Locate the cell with the specified text and output its (x, y) center coordinate. 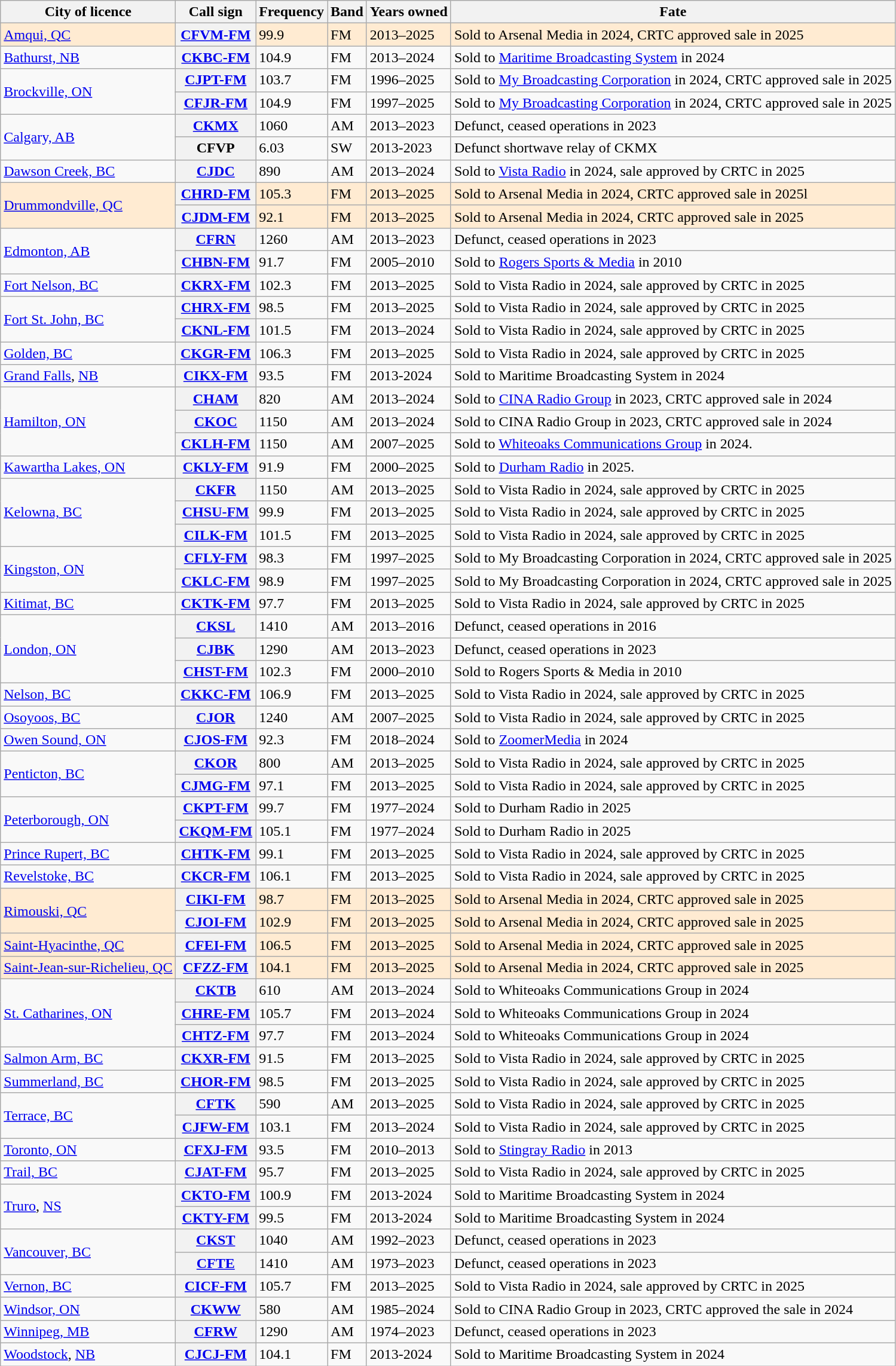
CKXR-FM (216, 1059)
1260 (292, 239)
CFTE (216, 1263)
Winnipeg, MB (88, 1331)
1974–2023 (409, 1331)
2013–2016 (409, 626)
St. Catharines, ON (88, 1013)
Fort St. John, BC (88, 319)
Frequency (292, 12)
Sold to ZoomerMedia in 2024 (673, 740)
CKST (216, 1240)
CHRD-FM (216, 194)
99.7 (292, 808)
Bathurst, NB (88, 57)
1240 (292, 717)
590 (292, 1104)
99.1 (292, 854)
106.9 (292, 695)
1992–2023 (409, 1240)
Grand Falls, NB (88, 376)
Saint-Hyacinthe, QC (88, 945)
CKMX (216, 126)
CKRX-FM (216, 285)
CKKC-FM (216, 695)
CFZZ-FM (216, 967)
Saint-Jean-sur-Richelieu, QC (88, 967)
CKTO-FM (216, 1195)
Drummondville, QC (88, 205)
CJCJ-FM (216, 1354)
City of licence (88, 12)
CFRN (216, 239)
1973–2023 (409, 1263)
CICF-FM (216, 1286)
103.7 (292, 80)
106.5 (292, 945)
Defunct shortwave relay of CKMX (673, 148)
CFVP (216, 148)
CHOR-FM (216, 1081)
Woodstock, NB (88, 1354)
Kelowna, BC (88, 512)
105.3 (292, 194)
890 (292, 171)
98.9 (292, 580)
CKGR-FM (216, 353)
CFTK (216, 1104)
CKQM-FM (216, 831)
Salmon Arm, BC (88, 1059)
CHRE-FM (216, 1013)
CJMG-FM (216, 786)
CIKX-FM (216, 376)
Fort Nelson, BC (88, 285)
CFRW (216, 1331)
2018–2024 (409, 740)
106.1 (292, 876)
Osoyoos, BC (88, 717)
CHTK-FM (216, 854)
CKWW (216, 1309)
Sold to Whiteoaks Communications Group in 2024. (673, 444)
CILK-FM (216, 535)
Kawartha Lakes, ON (88, 467)
Defunct, ceased operations in 2016 (673, 626)
Kitimat, BC (88, 603)
London, ON (88, 649)
CFVM-FM (216, 35)
580 (292, 1309)
6.03 (292, 148)
Sold to Durham Radio in 2025. (673, 467)
Vernon, BC (88, 1286)
1040 (292, 1240)
CJAT-FM (216, 1172)
CJDC (216, 171)
CKOC (216, 421)
Dawson Creek, BC (88, 171)
95.7 (292, 1172)
Penticton, BC (88, 774)
Edmonton, AB (88, 250)
820 (292, 399)
610 (292, 990)
Summerland, BC (88, 1081)
Truro, NS (88, 1206)
CFXJ-FM (216, 1150)
Sold to Arsenal Media in 2024, CRTC approved sale in 2025l (673, 194)
102.9 (292, 922)
CKPT-FM (216, 808)
98.3 (292, 558)
Vancouver, BC (88, 1252)
CKBC-FM (216, 57)
Amqui, QC (88, 35)
Prince Rupert, BC (88, 854)
106.3 (292, 353)
1985–2024 (409, 1309)
Hamilton, ON (88, 421)
Calgary, AB (88, 137)
CJOI-FM (216, 922)
Toronto, ON (88, 1150)
CKCR-FM (216, 876)
CKLH-FM (216, 444)
CKOR (216, 763)
Sold to Stingray Radio in 2013 (673, 1150)
Golden, BC (88, 353)
CKTY-FM (216, 1218)
91.9 (292, 467)
CJPT-FM (216, 80)
Peterborough, ON (88, 820)
105.1 (292, 831)
CFJR-FM (216, 103)
CFLY-FM (216, 558)
CKLC-FM (216, 580)
Revelstoke, BC (88, 876)
CJBK (216, 649)
Fate (673, 12)
CJOR (216, 717)
CJOS-FM (216, 740)
103.1 (292, 1127)
Brockville, ON (88, 91)
CHST-FM (216, 672)
Rimouski, QC (88, 910)
97.1 (292, 786)
CKSL (216, 626)
CHRX-FM (216, 308)
CHSU-FM (216, 512)
CKTK-FM (216, 603)
Kingston, ON (88, 569)
800 (292, 763)
Nelson, BC (88, 695)
CHAM (216, 399)
CJDM-FM (216, 216)
CIKI-FM (216, 899)
CKLY-FM (216, 467)
CFEI-FM (216, 945)
2013-2023 (409, 148)
CKNL-FM (216, 331)
Sold to CINA Radio Group in 2023, CRTC approved the sale in 2024 (673, 1309)
Trail, BC (88, 1172)
Terrace, BC (88, 1116)
SW (347, 148)
92.3 (292, 740)
CKFR (216, 490)
2005–2010 (409, 262)
Windsor, ON (88, 1309)
2000–2025 (409, 467)
92.1 (292, 216)
1060 (292, 126)
99.5 (292, 1218)
Years owned (409, 12)
2010–2013 (409, 1150)
CHTZ-FM (216, 1036)
91.5 (292, 1059)
CHBN-FM (216, 262)
2000–2010 (409, 672)
91.7 (292, 262)
Call sign (216, 12)
Owen Sound, ON (88, 740)
CKTB (216, 990)
98.7 (292, 899)
CJFW-FM (216, 1127)
Band (347, 12)
100.9 (292, 1195)
1996–2025 (409, 80)
